Capture the cell that displays the provided text and extract its (x, y) central coordinate. 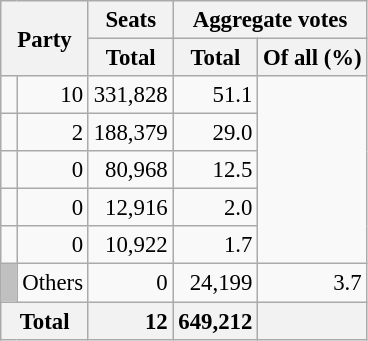
Of all (%) (312, 58)
80,968 (130, 170)
12,916 (130, 208)
1.7 (216, 245)
Seats (130, 20)
29.0 (216, 133)
2.0 (216, 208)
12 (130, 321)
2 (52, 133)
24,199 (216, 283)
188,379 (130, 133)
51.1 (216, 95)
12.5 (216, 170)
10 (52, 95)
Party (45, 38)
Aggregate votes (270, 20)
Others (52, 283)
331,828 (130, 95)
3.7 (312, 283)
10,922 (130, 245)
649,212 (216, 321)
